Locate the cell with the specified text and output its (X, Y) center coordinate. 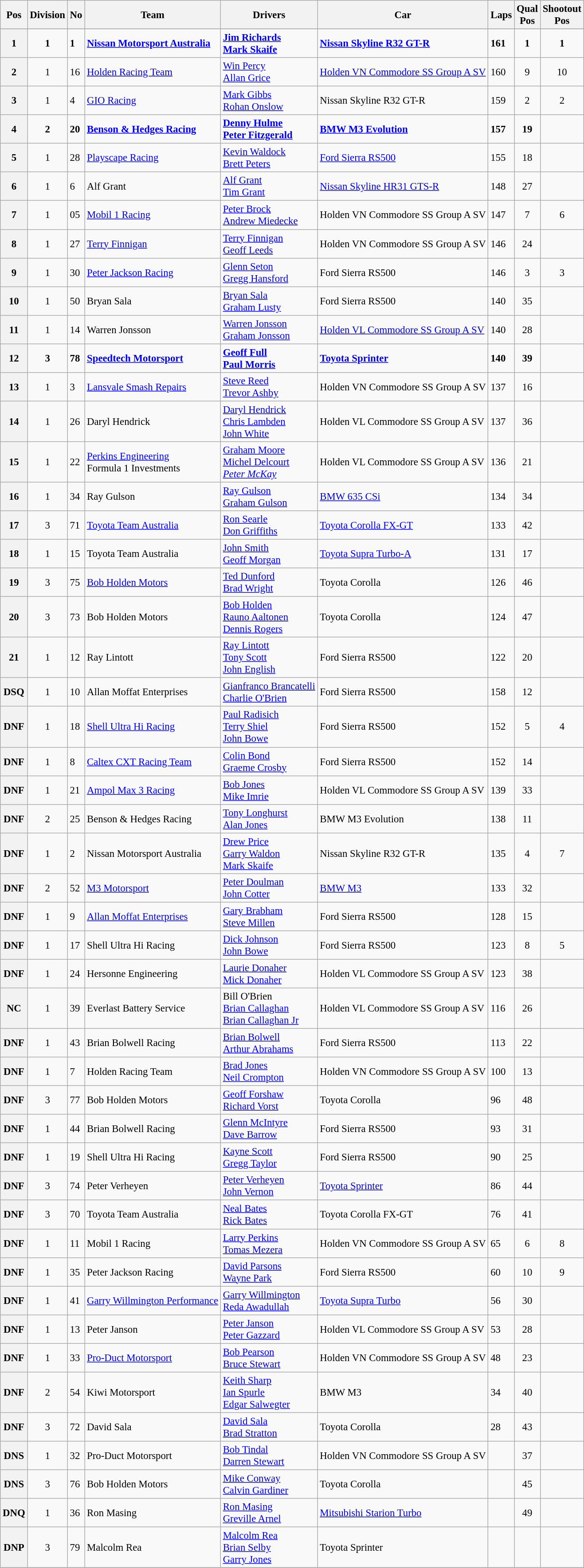
Bryan Sala Graham Lusty (269, 301)
Toyota Supra Turbo-A (403, 554)
100 (501, 1071)
David Sala (153, 1427)
72 (76, 1427)
Gary Brabham Steve Millen (269, 916)
37 (528, 1456)
78 (76, 358)
Alf Grant (153, 186)
Ray Gulson (153, 496)
Ray Gulson Graham Gulson (269, 496)
77 (76, 1101)
46 (528, 582)
50 (76, 301)
DNQ (14, 1513)
Colin Bond Graeme Crosby (269, 761)
79 (76, 1548)
Ted Dunford Brad Wright (269, 582)
Playscape Racing (153, 158)
Paul Radisich Terry Shiel John Bowe (269, 727)
Drivers (269, 15)
Glenn Seton Gregg Hansford (269, 272)
NC (14, 1008)
65 (501, 1243)
Kayne Scott Gregg Taylor (269, 1157)
Nissan Skyline HR31 GTS-R (403, 186)
John Smith Geoff Morgan (269, 554)
147 (501, 215)
DNP (14, 1548)
49 (528, 1513)
David Parsons Wayne Park (269, 1272)
Brad Jones Neil Crompton (269, 1071)
Peter Verheyen (153, 1186)
148 (501, 186)
Peter Verheyen John Vernon (269, 1186)
Kevin Waldock Brett Peters (269, 158)
Malcolm Rea (153, 1548)
Bob Tindal Darren Stewart (269, 1456)
138 (501, 819)
Gianfranco Brancatelli Charlie O'Brien (269, 692)
38 (528, 974)
Garry Willmington Performance (153, 1301)
90 (501, 1157)
GIO Racing (153, 101)
No (76, 15)
Win Percy Allan Grice (269, 72)
134 (501, 496)
Larry Perkins Tomas Mezera (269, 1243)
40 (528, 1393)
Kiwi Motorsport (153, 1393)
54 (76, 1393)
Drew Price Garry Waldon Mark Skaife (269, 853)
Ron Searle Don Griffiths (269, 525)
Car (403, 15)
113 (501, 1043)
124 (501, 617)
131 (501, 554)
122 (501, 658)
DSQ (14, 692)
Peter Doulman John Cotter (269, 888)
Ray Lintott (153, 658)
Caltex CXT Racing Team (153, 761)
Steve Reed Trevor Ashby (269, 387)
71 (76, 525)
Ampol Max 3 Racing (153, 790)
Ray Lintott Tony Scott John English (269, 658)
Team (153, 15)
Warren Jonsson (153, 330)
86 (501, 1186)
Graham Moore Michel Delcourt Peter McKay (269, 462)
Laurie Donaher Mick Donaher (269, 974)
128 (501, 916)
Brian Bolwell Arthur Abrahams (269, 1043)
Jim Richards Mark Skaife (269, 43)
159 (501, 101)
Geoff Full Paul Morris (269, 358)
Mike Conway Calvin Gardiner (269, 1484)
Keith Sharp Ian Spurle Edgar Salwegter (269, 1393)
Tony Longhurst Alan Jones (269, 819)
Daryl Hendrick Chris Lambden John White (269, 421)
Toyota Supra Turbo (403, 1301)
139 (501, 790)
Bryan Sala (153, 301)
Neal Bates Rick Bates (269, 1215)
QualPos (528, 15)
74 (76, 1186)
Peter Brock Andrew Miedecke (269, 215)
Dick Johnson John Bowe (269, 945)
05 (76, 215)
Glenn McIntyre Dave Barrow (269, 1129)
Geoff Forshaw Richard Vorst (269, 1101)
135 (501, 853)
31 (528, 1129)
Mitsubishi Starion Turbo (403, 1513)
Lansvale Smash Repairs (153, 387)
Division (47, 15)
155 (501, 158)
42 (528, 525)
Ron Masing Greville Arnel (269, 1513)
Garry Willmington Reda Awadullah (269, 1301)
Bill O'Brien Brian Callaghan Brian Callaghan Jr (269, 1008)
Daryl Hendrick (153, 421)
161 (501, 43)
56 (501, 1301)
Hersonne Engineering (153, 974)
Peter Janson Peter Gazzard (269, 1329)
ShootoutPos (562, 15)
Terry Finnigan (153, 244)
Alf Grant Tim Grant (269, 186)
157 (501, 129)
Pos (14, 15)
M3 Motorsport (153, 888)
Bob Pearson Bruce Stewart (269, 1358)
Bob Holden Rauno Aaltonen Dennis Rogers (269, 617)
Peter Janson (153, 1329)
60 (501, 1272)
70 (76, 1215)
David Sala Brad Stratton (269, 1427)
52 (76, 888)
158 (501, 692)
53 (501, 1329)
47 (528, 617)
Denny Hulme Peter Fitzgerald (269, 129)
Everlast Battery Service (153, 1008)
75 (76, 582)
Warren Jonsson Graham Jonsson (269, 330)
93 (501, 1129)
Bob Jones Mike Imrie (269, 790)
Terry Finnigan Geoff Leeds (269, 244)
Malcolm Rea Brian Selby Garry Jones (269, 1548)
160 (501, 72)
Mark Gibbs Rohan Onslow (269, 101)
126 (501, 582)
Speedtech Motorsport (153, 358)
Perkins EngineeringFormula 1 Investments (153, 462)
23 (528, 1358)
Laps (501, 15)
73 (76, 617)
Ron Masing (153, 1513)
136 (501, 462)
96 (501, 1101)
45 (528, 1484)
BMW 635 CSi (403, 496)
116 (501, 1008)
